Pinpoint the cell where the given text exists, returning its (x, y) midpoint coordinate. 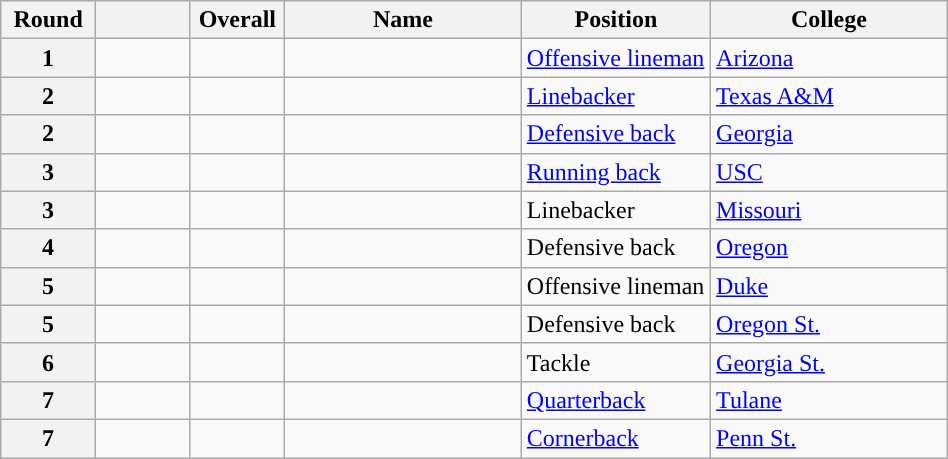
1 (48, 58)
Georgia (830, 134)
Tulane (830, 400)
Oregon St. (830, 324)
Cornerback (616, 438)
Quarterback (616, 400)
Arizona (830, 58)
USC (830, 172)
College (830, 20)
Oregon (830, 248)
Overall (238, 20)
Georgia St. (830, 362)
Round (48, 20)
Position (616, 20)
Tackle (616, 362)
Name (404, 20)
Penn St. (830, 438)
6 (48, 362)
4 (48, 248)
Running back (616, 172)
Missouri (830, 210)
Texas A&M (830, 96)
Duke (830, 286)
